Find where the given text appears and provide that cell's center as [x, y] coordinate. 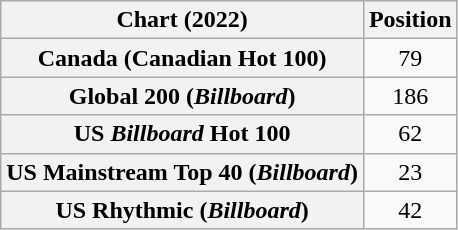
US Billboard Hot 100 [182, 134]
186 [410, 96]
62 [410, 134]
79 [410, 58]
Chart (2022) [182, 20]
Position [410, 20]
Canada (Canadian Hot 100) [182, 58]
42 [410, 210]
US Mainstream Top 40 (Billboard) [182, 172]
US Rhythmic (Billboard) [182, 210]
23 [410, 172]
Global 200 (Billboard) [182, 96]
